From the cell containing the given text, extract its center point as [x, y] coordinate. 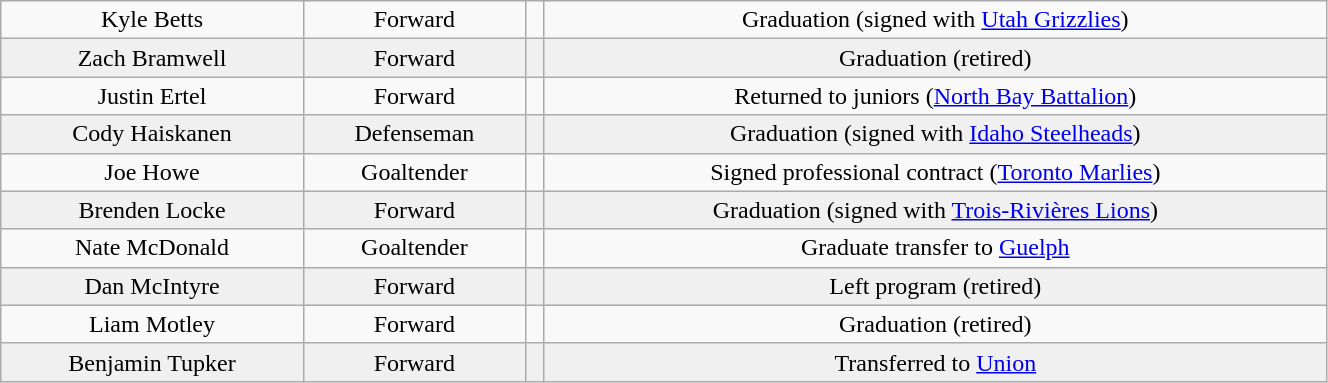
Graduation (signed with Utah Grizzlies) [935, 20]
Liam Motley [152, 324]
Benjamin Tupker [152, 362]
Returned to juniors (North Bay Battalion) [935, 96]
Signed professional contract (Toronto Marlies) [935, 172]
Kyle Betts [152, 20]
Joe Howe [152, 172]
Defenseman [414, 134]
Dan McIntyre [152, 286]
Graduation (signed with Idaho Steelheads) [935, 134]
Graduation (signed with Trois-Rivières Lions) [935, 210]
Graduate transfer to Guelph [935, 248]
Nate McDonald [152, 248]
Transferred to Union [935, 362]
Cody Haiskanen [152, 134]
Brenden Locke [152, 210]
Zach Bramwell [152, 58]
Justin Ertel [152, 96]
Left program (retired) [935, 286]
